Extract the (X, Y) coordinate from the center of the cell holding the provided text.  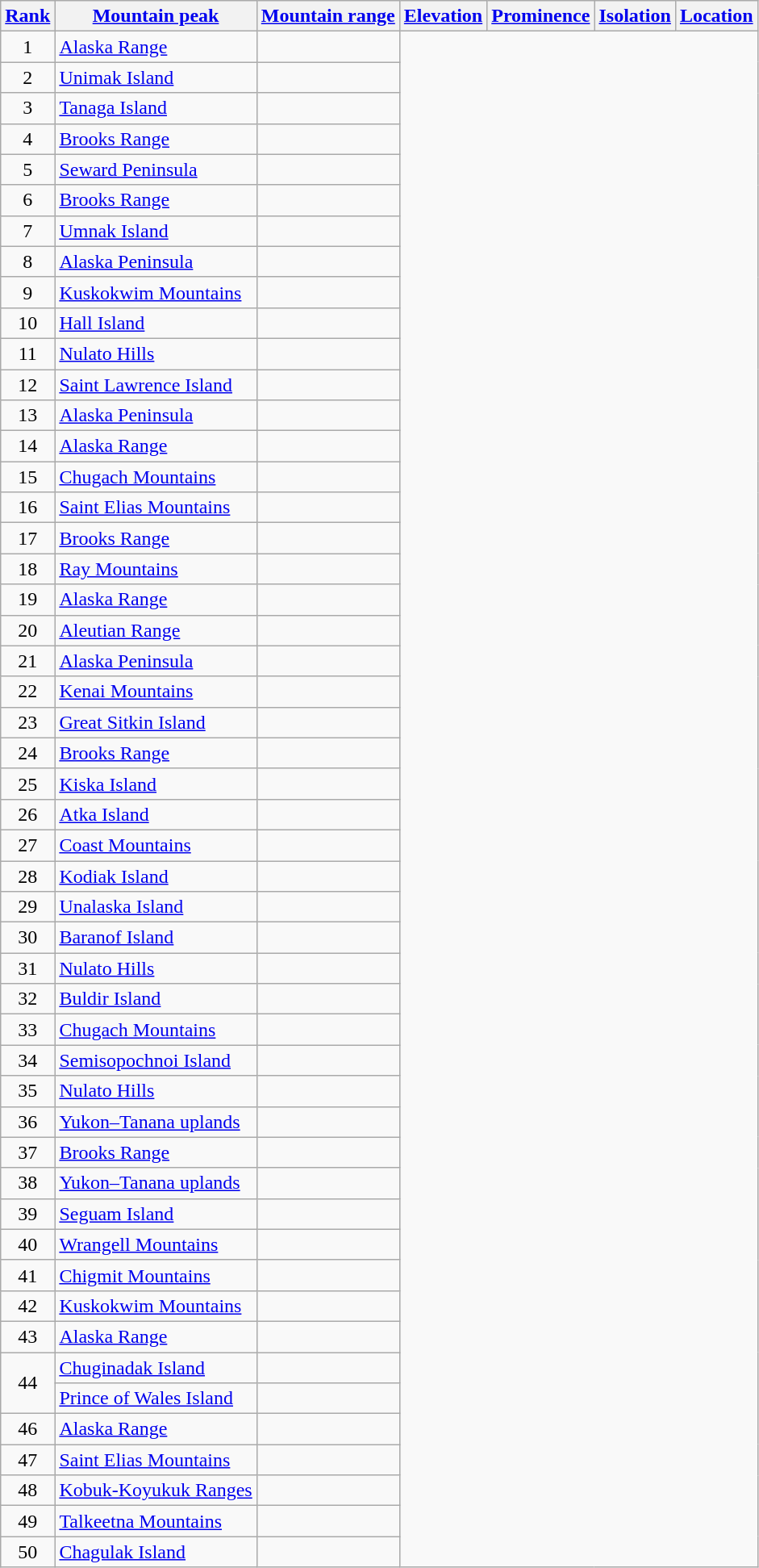
9 (27, 292)
Wrangell Mountains (156, 1244)
Seward Peninsula (156, 169)
26 (27, 814)
Aleutian Range (156, 630)
47 (27, 1460)
3 (27, 108)
Mountain range (327, 16)
34 (27, 1060)
16 (27, 508)
Location (716, 16)
33 (27, 1030)
15 (27, 477)
36 (27, 1122)
Great Sitkin Island (156, 722)
Buldir Island (156, 999)
48 (27, 1491)
19 (27, 600)
Chuginadak Island (156, 1368)
5 (27, 169)
Kiska Island (156, 784)
Ray Mountains (156, 569)
Unimak Island (156, 77)
Kobuk-Koyukuk Ranges (156, 1491)
31 (27, 968)
Semisopochnoi Island (156, 1060)
4 (27, 139)
Elevation (443, 16)
12 (27, 385)
44 (27, 1383)
Umnak Island (156, 231)
13 (27, 416)
38 (27, 1183)
20 (27, 630)
6 (27, 200)
Hall Island (156, 323)
35 (27, 1091)
30 (27, 938)
Talkeetna Mountains (156, 1521)
50 (27, 1552)
37 (27, 1152)
8 (27, 261)
Tanaga Island (156, 108)
17 (27, 538)
23 (27, 722)
2 (27, 77)
49 (27, 1521)
18 (27, 569)
43 (27, 1336)
Kenai Mountains (156, 692)
41 (27, 1275)
Chagulak Island (156, 1552)
Chigmit Mountains (156, 1275)
24 (27, 753)
Kodiak Island (156, 876)
42 (27, 1306)
Prince of Wales Island (156, 1399)
Isolation (635, 16)
10 (27, 323)
Baranof Island (156, 938)
11 (27, 353)
Mountain peak (156, 16)
Atka Island (156, 814)
29 (27, 907)
7 (27, 231)
39 (27, 1214)
Saint Lawrence Island (156, 385)
46 (27, 1429)
Prominence (540, 16)
1 (27, 47)
40 (27, 1244)
Rank (27, 16)
32 (27, 999)
Coast Mountains (156, 845)
27 (27, 845)
21 (27, 661)
14 (27, 446)
22 (27, 692)
25 (27, 784)
Seguam Island (156, 1214)
28 (27, 876)
Unalaska Island (156, 907)
